Capture the cell that displays the provided text and extract its [x, y] central coordinate. 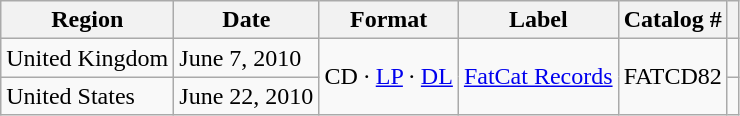
FatCat Records [538, 77]
Catalog # [672, 20]
United States [88, 96]
Label [538, 20]
CD · LP · DL [389, 77]
Format [389, 20]
June 7, 2010 [246, 58]
June 22, 2010 [246, 96]
FATCD82 [672, 77]
Region [88, 20]
United Kingdom [88, 58]
Date [246, 20]
